Determine the (x, y) coordinate at the center of the cell enclosing the given text.  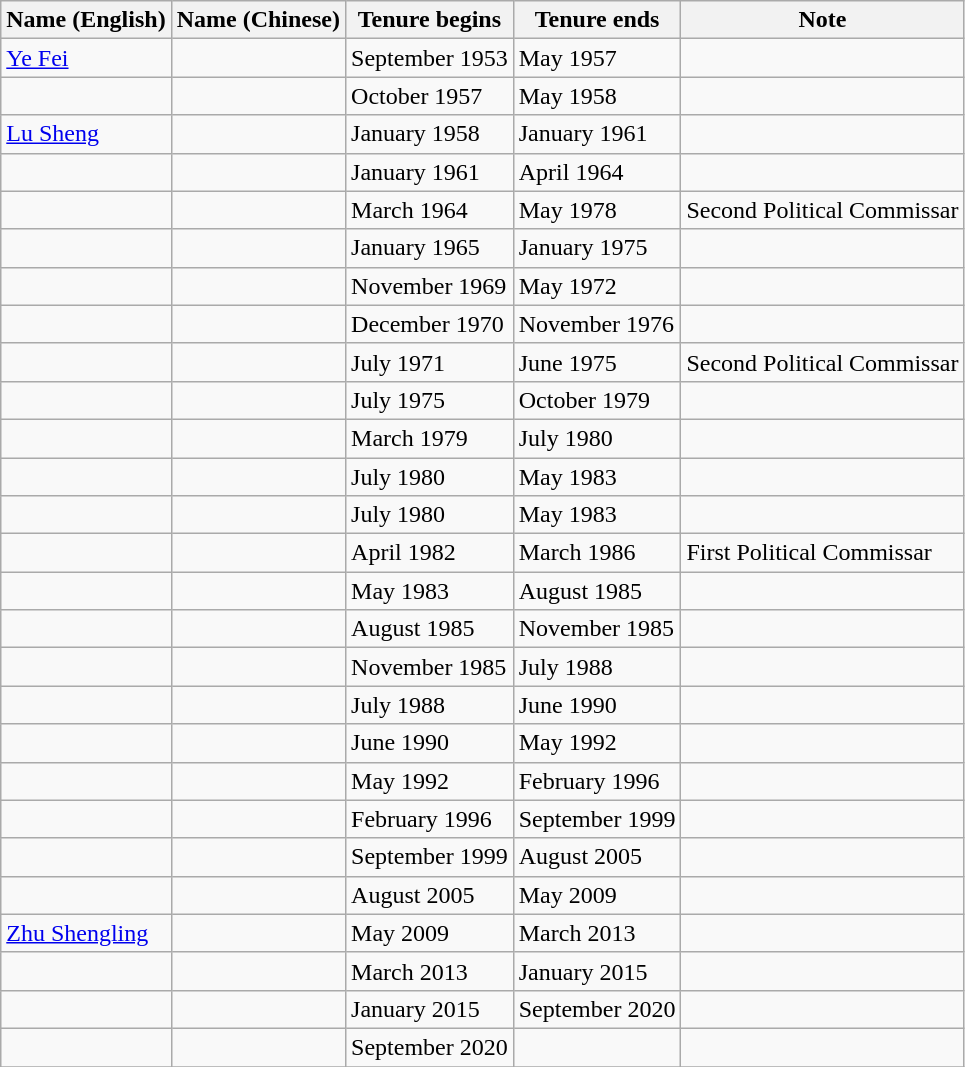
May 1972 (597, 286)
November 1969 (430, 286)
July 1971 (430, 362)
January 1975 (597, 248)
January 1965 (430, 248)
April 1982 (430, 553)
September 1953 (430, 58)
May 1978 (597, 210)
Tenure ends (597, 20)
March 1979 (430, 438)
October 1957 (430, 96)
October 1979 (597, 400)
December 1970 (430, 324)
Tenure begins (430, 20)
Ye Fei (86, 58)
Note (822, 20)
July 1975 (430, 400)
First Political Commissar (822, 553)
March 1964 (430, 210)
Lu Sheng (86, 134)
Name (English) (86, 20)
March 1986 (597, 553)
November 1976 (597, 324)
May 1958 (597, 96)
January 1958 (430, 134)
Zhu Shengling (86, 933)
June 1975 (597, 362)
April 1964 (597, 172)
Name (Chinese) (258, 20)
May 1957 (597, 58)
